Search for the cell housing the specified text and yield its (X, Y) center coordinate. 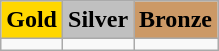
Bronze (176, 20)
Silver (98, 20)
Gold (32, 20)
